Search for the cell housing the specified text and yield its (x, y) center coordinate. 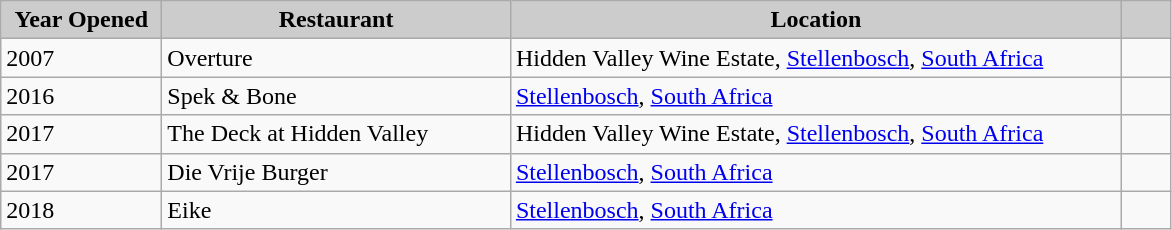
2016 (82, 96)
Location (816, 20)
2018 (82, 210)
Overture (336, 58)
Eike (336, 210)
Year Opened (82, 20)
2007 (82, 58)
Spek & Bone (336, 96)
Die Vrije Burger (336, 172)
The Deck at Hidden Valley (336, 134)
Restaurant (336, 20)
